Find where the given text appears and provide that cell's center as [X, Y] coordinate. 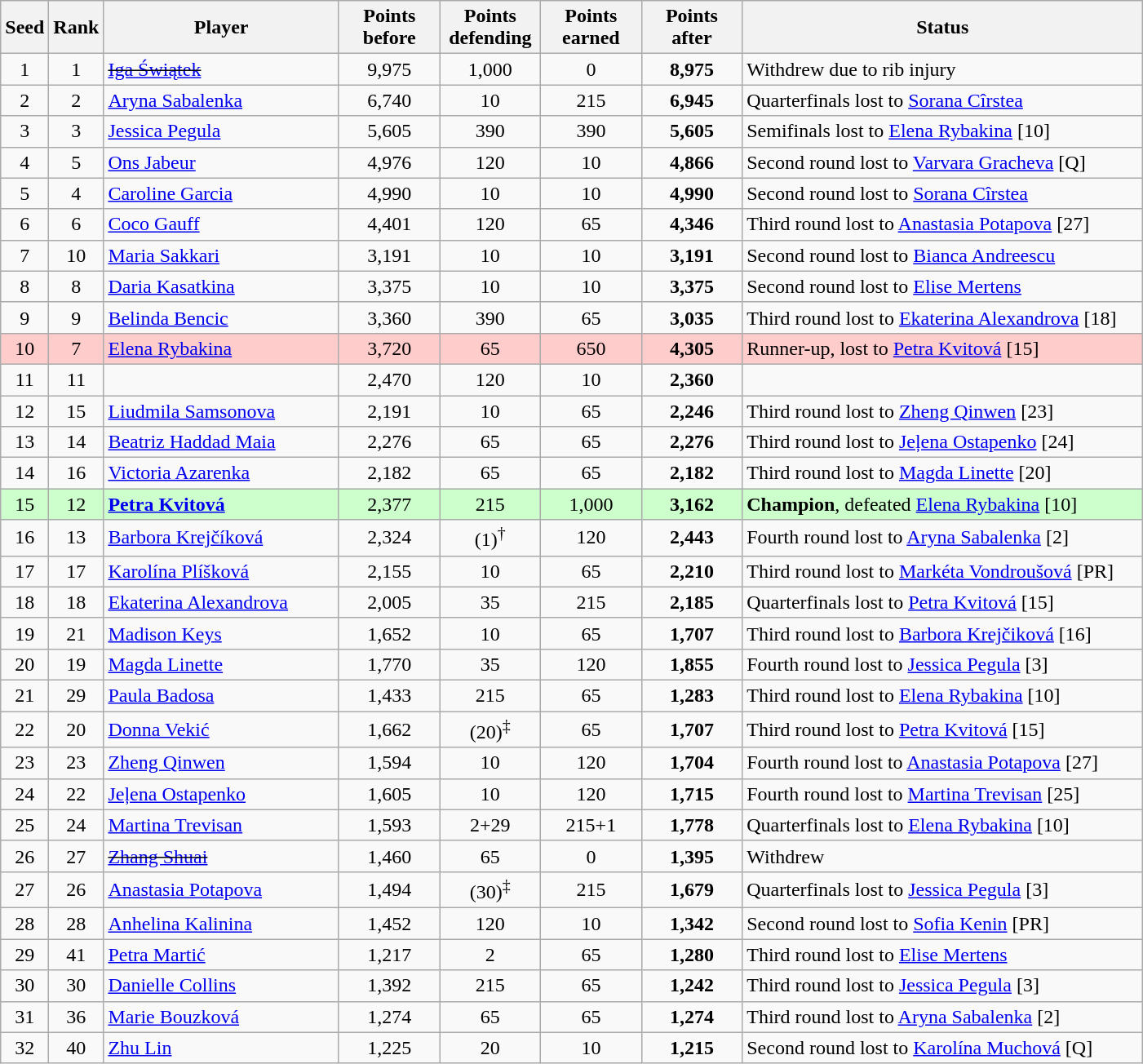
Points before [389, 28]
2,246 [692, 410]
1,855 [692, 664]
Maria Sakkari [222, 255]
1,770 [389, 664]
25 [24, 825]
Barbora Krejčíková [222, 539]
215+1 [591, 825]
Ons Jabeur [222, 162]
Jeļena Ostapenko [222, 794]
Third round lost to Ekaterina Alexandrova [18] [943, 317]
Petra Martić [222, 955]
40 [77, 1048]
Withdrew due to rib injury [943, 69]
Third round lost to Zheng Qinwen [23] [943, 410]
1,225 [389, 1048]
2+29 [490, 825]
Zhu Lin [222, 1048]
1,215 [692, 1048]
1,715 [692, 794]
4,976 [389, 162]
Anastasia Potapova [222, 889]
Points after [692, 28]
Third round lost to Magda Linette [20] [943, 473]
1,242 [692, 986]
Third round lost to Aryna Sabalenka [2] [943, 1017]
Caroline Garcia [222, 193]
Second round lost to Sorana Cîrstea [943, 193]
Marie Bouzková [222, 1017]
Petra Kvitová [222, 504]
36 [77, 1017]
(20)‡ [490, 729]
Second round lost to Bianca Andreescu [943, 255]
Third round lost to Jeļena Ostapenko [24] [943, 442]
Withdrew [943, 856]
2,210 [692, 571]
1,704 [692, 763]
Points defending [490, 28]
2,470 [389, 379]
1,778 [692, 825]
Status [943, 28]
Third round lost to Jessica Pegula [3] [943, 986]
1,662 [389, 729]
Iga Świątek [222, 69]
2,185 [692, 602]
6,945 [692, 100]
2,360 [692, 379]
Quarterfinals lost to Elena Rybakina [10] [943, 825]
1,652 [389, 633]
4,346 [692, 224]
Elena Rybakina [222, 348]
Quarterfinals lost to Sorana Cîrstea [943, 100]
Belinda Bencic [222, 317]
Second round lost to Elise Mertens [943, 286]
1,283 [692, 696]
Beatriz Haddad Maia [222, 442]
1,395 [692, 856]
1,452 [389, 924]
6,740 [389, 100]
4,305 [692, 348]
2,324 [389, 539]
Ekaterina Alexandrova [222, 602]
Danielle Collins [222, 986]
1,460 [389, 856]
Madison Keys [222, 633]
Third round lost to Petra Kvitová [15] [943, 729]
2,443 [692, 539]
Aryna Sabalenka [222, 100]
1,392 [389, 986]
1,280 [692, 955]
3,720 [389, 348]
1,494 [389, 889]
3,162 [692, 504]
Donna Vekić [222, 729]
3,360 [389, 317]
Third round lost to Anastasia Potapova [27] [943, 224]
Rank [77, 28]
650 [591, 348]
1,605 [389, 794]
Second round lost to Sofia Kenin [PR] [943, 924]
1,594 [389, 763]
Seed [24, 28]
Fourth round lost to Aryna Sabalenka [2] [943, 539]
1,593 [389, 825]
Victoria Azarenka [222, 473]
Coco Gauff [222, 224]
Anhelina Kalinina [222, 924]
Paula Badosa [222, 696]
Fourth round lost to Martina Trevisan [25] [943, 794]
Second round lost to Karolína Muchová [Q] [943, 1048]
Martina Trevisan [222, 825]
Second round lost to Varvara Gracheva [Q] [943, 162]
Semifinals lost to Elena Rybakina [10] [943, 131]
Third round lost to Markéta Vondroušová [PR] [943, 571]
9,975 [389, 69]
Liudmila Samsonova [222, 410]
1,217 [389, 955]
2,155 [389, 571]
Zheng Qinwen [222, 763]
Champion, defeated Elena Rybakina [10] [943, 504]
31 [24, 1017]
4,401 [389, 224]
2,191 [389, 410]
8,975 [692, 69]
Fourth round lost to Anastasia Potapova [27] [943, 763]
4,866 [692, 162]
Magda Linette [222, 664]
41 [77, 955]
Player [222, 28]
1,679 [692, 889]
(30)‡ [490, 889]
1,433 [389, 696]
Karolína Plíšková [222, 571]
Daria Kasatkina [222, 286]
Quarterfinals lost to Jessica Pegula [3] [943, 889]
3,035 [692, 317]
Fourth round lost to Jessica Pegula [3] [943, 664]
32 [24, 1048]
Third round lost to Barbora Krejčiková [16] [943, 633]
(1)† [490, 539]
Jessica Pegula [222, 131]
Runner-up, lost to Petra Kvitová [15] [943, 348]
1,342 [692, 924]
2,005 [389, 602]
Zhang Shuai [222, 856]
Points earned [591, 28]
Quarterfinals lost to Petra Kvitová [15] [943, 602]
2,377 [389, 504]
Third round lost to Elena Rybakina [10] [943, 696]
Third round lost to Elise Mertens [943, 955]
